Find where the given text appears and provide that cell's center as (x, y) coordinate. 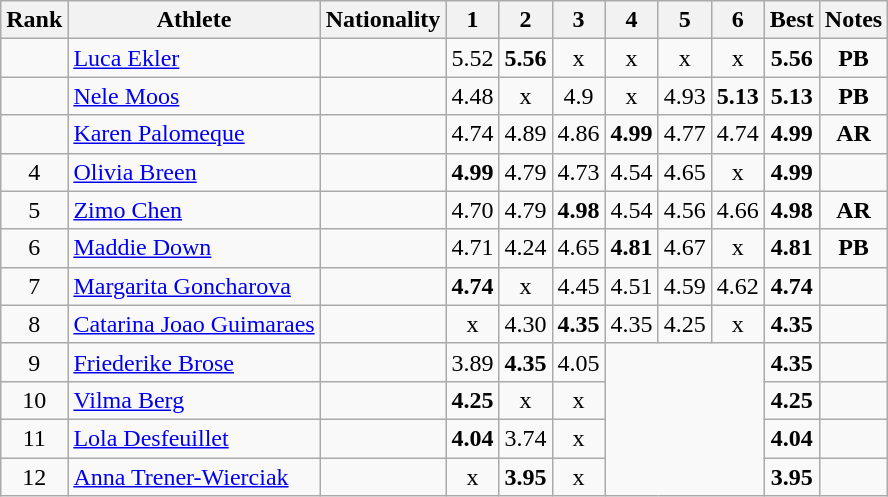
9 (34, 362)
Zimo Chen (194, 210)
4.05 (578, 362)
Notes (853, 20)
4.73 (578, 172)
3.89 (472, 362)
1 (472, 20)
4.70 (472, 210)
4.86 (578, 134)
4.48 (472, 96)
Rank (34, 20)
4.30 (526, 324)
4.59 (684, 286)
Best (792, 20)
Anna Trener-Wierciak (194, 477)
11 (34, 438)
Catarina Joao Guimaraes (194, 324)
4.45 (578, 286)
Vilma Berg (194, 400)
8 (34, 324)
Lola Desfeuillet (194, 438)
Karen Palomeque (194, 134)
Olivia Breen (194, 172)
3.74 (526, 438)
Nele Moos (194, 96)
4.51 (632, 286)
Nationality (383, 20)
Margarita Goncharova (194, 286)
2 (526, 20)
Maddie Down (194, 248)
4.9 (578, 96)
7 (34, 286)
4.56 (684, 210)
Athlete (194, 20)
4.66 (738, 210)
5.52 (472, 58)
Luca Ekler (194, 58)
4.67 (684, 248)
4.62 (738, 286)
4.24 (526, 248)
10 (34, 400)
12 (34, 477)
3 (578, 20)
4.77 (684, 134)
4.71 (472, 248)
4.93 (684, 96)
Friederike Brose (194, 362)
4.89 (526, 134)
